From the cell containing the given text, extract its center point as (X, Y) coordinate. 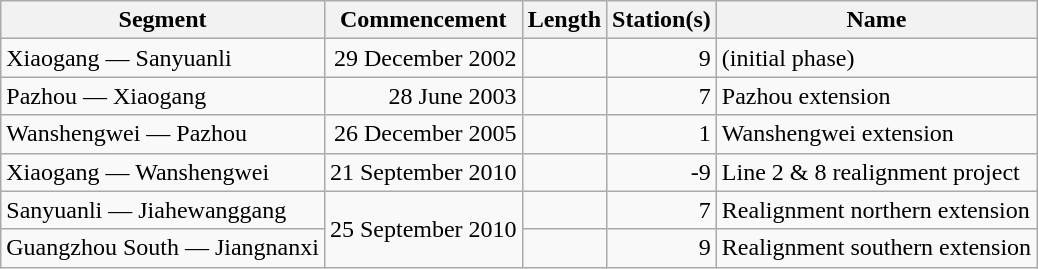
26 December 2005 (423, 134)
Length (564, 20)
Commencement (423, 20)
Wanshengwei extension (876, 134)
1 (662, 134)
29 December 2002 (423, 58)
28 June 2003 (423, 96)
-9 (662, 172)
Sanyuanli — Jiahewanggang (163, 210)
Line 2 & 8 realignment project (876, 172)
21 September 2010 (423, 172)
25 September 2010 (423, 229)
Station(s) (662, 20)
Pazhou extension (876, 96)
Wanshengwei — Pazhou (163, 134)
Xiaogang — Sanyuanli (163, 58)
Xiaogang — Wanshengwei (163, 172)
Segment (163, 20)
Realignment northern extension (876, 210)
Guangzhou South — Jiangnanxi (163, 248)
Pazhou — Xiaogang (163, 96)
Realignment southern extension (876, 248)
Name (876, 20)
(initial phase) (876, 58)
